Capture the cell that displays the provided text and extract its (x, y) central coordinate. 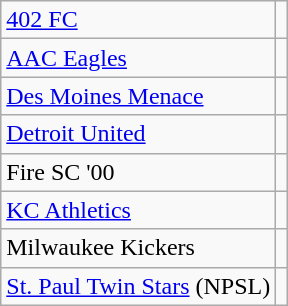
AAC Eagles (138, 58)
Des Moines Menace (138, 96)
Fire SC '00 (138, 172)
St. Paul Twin Stars (NPSL) (138, 286)
402 FC (138, 20)
Detroit United (138, 134)
KC Athletics (138, 210)
Milwaukee Kickers (138, 248)
